Provide the [x, y] coordinate of the cell's center where the given text is located.  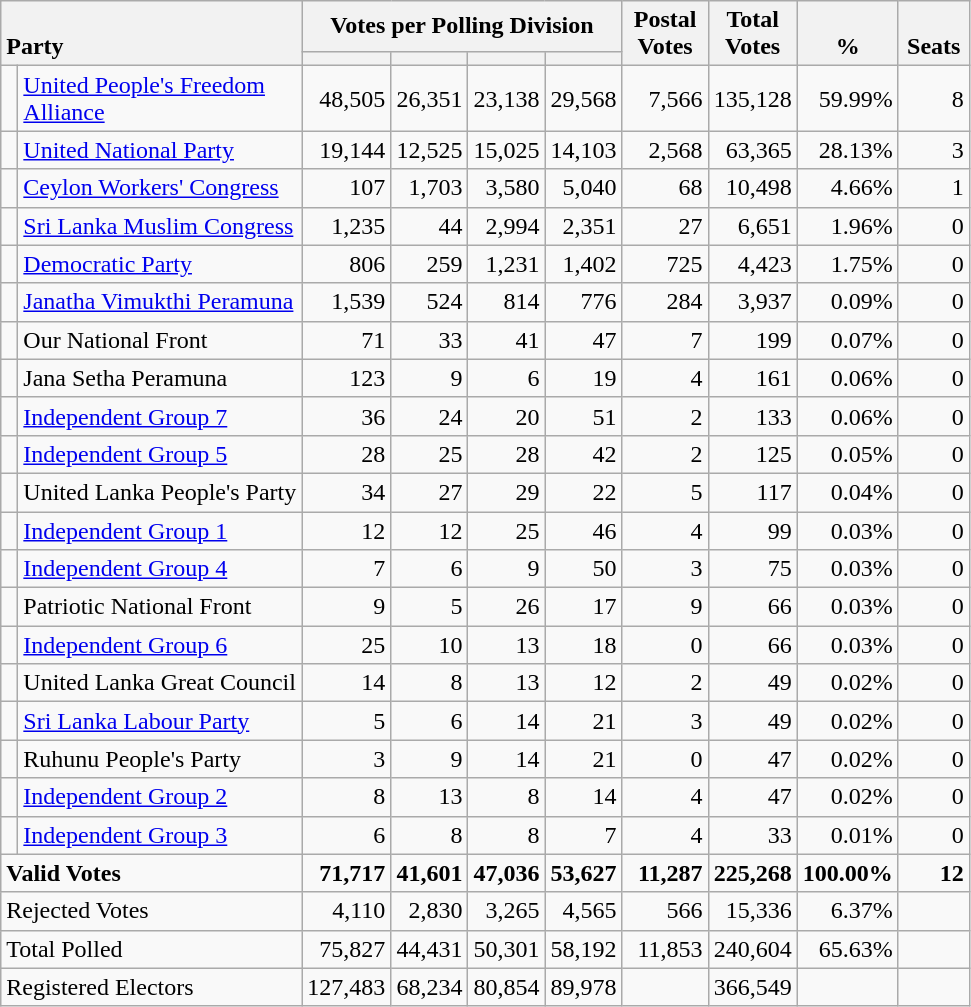
United People's FreedomAlliance [160, 98]
199 [752, 340]
Our National Front [160, 340]
1.75% [848, 264]
Ruhunu People's Party [160, 759]
806 [346, 264]
44,431 [430, 949]
41,601 [430, 873]
18 [584, 645]
7,566 [665, 98]
11,287 [665, 873]
3,937 [752, 302]
4.66% [848, 188]
44 [430, 226]
133 [752, 416]
2,830 [430, 911]
41 [506, 340]
36 [346, 416]
2,351 [584, 226]
161 [752, 378]
19 [584, 378]
51 [584, 416]
725 [665, 264]
29 [506, 492]
1,539 [346, 302]
United Lanka Great Council [160, 683]
107 [346, 188]
17 [584, 607]
United National Party [160, 150]
3,265 [506, 911]
524 [430, 302]
15,336 [752, 911]
0.09% [848, 302]
0.01% [848, 835]
135,128 [752, 98]
12,525 [430, 150]
Independent Group 7 [160, 416]
284 [665, 302]
Independent Group 3 [160, 835]
3,580 [506, 188]
80,854 [506, 987]
68 [665, 188]
29,568 [584, 98]
1.96% [848, 226]
United Lanka People's Party [160, 492]
123 [346, 378]
75,827 [346, 949]
22 [584, 492]
19,144 [346, 150]
Sri Lanka Labour Party [160, 721]
11,853 [665, 949]
Total Votes [752, 34]
2,568 [665, 150]
0.07% [848, 340]
4,565 [584, 911]
Jana Setha Peramuna [160, 378]
1,703 [430, 188]
0.04% [848, 492]
Registered Electors [152, 987]
63,365 [752, 150]
71,717 [346, 873]
53,627 [584, 873]
240,604 [752, 949]
Patriotic National Front [160, 607]
47,036 [506, 873]
15,025 [506, 150]
46 [584, 531]
4,110 [346, 911]
10,498 [752, 188]
65.63% [848, 949]
58,192 [584, 949]
2,994 [506, 226]
Votes per Polling Division [462, 26]
5,040 [584, 188]
23,138 [506, 98]
Seats [934, 34]
50 [584, 569]
1,231 [506, 264]
71 [346, 340]
PostalVotes [665, 34]
1,235 [346, 226]
127,483 [346, 987]
225,268 [752, 873]
89,978 [584, 987]
Democratic Party [160, 264]
Total Polled [152, 949]
Party [152, 34]
Ceylon Workers' Congress [160, 188]
Independent Group 5 [160, 454]
0.05% [848, 454]
28.13% [848, 150]
42 [584, 454]
Valid Votes [152, 873]
14,103 [584, 150]
26 [506, 607]
10 [430, 645]
776 [584, 302]
Independent Group 1 [160, 531]
125 [752, 454]
100.00% [848, 873]
Independent Group 6 [160, 645]
Independent Group 2 [160, 797]
Janatha Vimukthi Peramuna [160, 302]
75 [752, 569]
Rejected Votes [152, 911]
1,402 [584, 264]
% [848, 34]
20 [506, 416]
48,505 [346, 98]
59.99% [848, 98]
566 [665, 911]
1 [934, 188]
24 [430, 416]
26,351 [430, 98]
814 [506, 302]
117 [752, 492]
366,549 [752, 987]
50,301 [506, 949]
Sri Lanka Muslim Congress [160, 226]
Independent Group 4 [160, 569]
4,423 [752, 264]
6.37% [848, 911]
68,234 [430, 987]
259 [430, 264]
34 [346, 492]
99 [752, 531]
6,651 [752, 226]
